Pinpoint the cell where the given text exists, returning its [X, Y] midpoint coordinate. 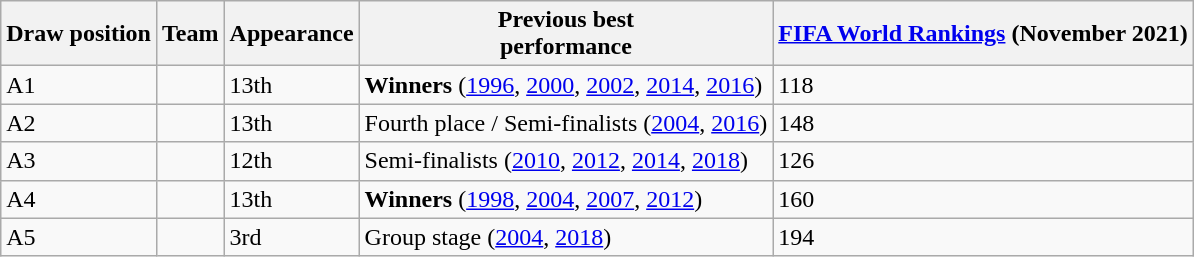
Winners (1996, 2000, 2002, 2014, 2016) [566, 85]
194 [983, 237]
3rd [292, 237]
FIFA World Rankings (November 2021) [983, 34]
A2 [79, 123]
Winners (1998, 2004, 2007, 2012) [566, 199]
148 [983, 123]
Team [190, 34]
12th [292, 161]
Group stage (2004, 2018) [566, 237]
Previous bestperformance [566, 34]
A3 [79, 161]
Fourth place / Semi-finalists (2004, 2016) [566, 123]
126 [983, 161]
160 [983, 199]
A4 [79, 199]
Semi-finalists (2010, 2012, 2014, 2018) [566, 161]
Draw position [79, 34]
Appearance [292, 34]
118 [983, 85]
A5 [79, 237]
A1 [79, 85]
